Find where the given text appears and provide that cell's center as [x, y] coordinate. 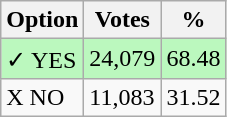
X NO [42, 97]
% [194, 20]
68.48 [194, 59]
24,079 [122, 59]
11,083 [122, 97]
31.52 [194, 97]
Votes [122, 20]
Option [42, 20]
✓ YES [42, 59]
